Return [X, Y] of the center of cell containing provided text 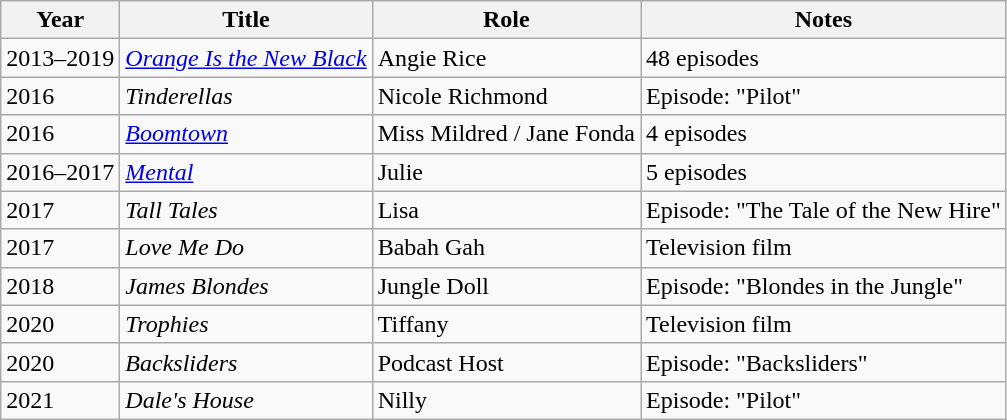
Tinderellas [246, 96]
Title [246, 20]
Babah Gah [506, 248]
Julie [506, 172]
Angie Rice [506, 58]
Orange Is the New Black [246, 58]
Backsliders [246, 362]
Lisa [506, 210]
2021 [60, 400]
Tiffany [506, 324]
2016–2017 [60, 172]
Role [506, 20]
2013–2019 [60, 58]
Jungle Doll [506, 286]
48 episodes [824, 58]
Notes [824, 20]
Trophies [246, 324]
5 episodes [824, 172]
Year [60, 20]
Mental [246, 172]
Boomtown [246, 134]
Podcast Host [506, 362]
Episode: "Blondes in the Jungle" [824, 286]
4 episodes [824, 134]
James Blondes [246, 286]
Dale's House [246, 400]
Love Me Do [246, 248]
Nilly [506, 400]
2018 [60, 286]
Miss Mildred / Jane Fonda [506, 134]
Nicole Richmond [506, 96]
Episode: "Backsliders" [824, 362]
Tall Tales [246, 210]
Episode: "The Tale of the New Hire" [824, 210]
